Extract the (x, y) coordinate from the center of the cell holding the provided text.  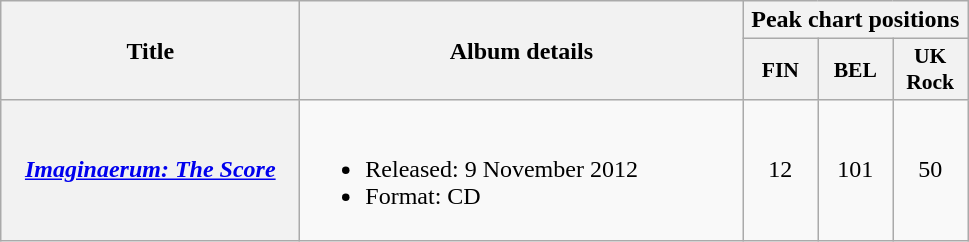
Peak chart positions (856, 20)
Released: 9 November 2012Format: CD (522, 170)
Title (150, 50)
50 (930, 170)
12 (780, 170)
BEL (856, 70)
101 (856, 170)
Imaginaerum: The Score (150, 170)
FIN (780, 70)
Album details (522, 50)
UKRock (930, 70)
